Return (x, y) of the center of cell containing provided text 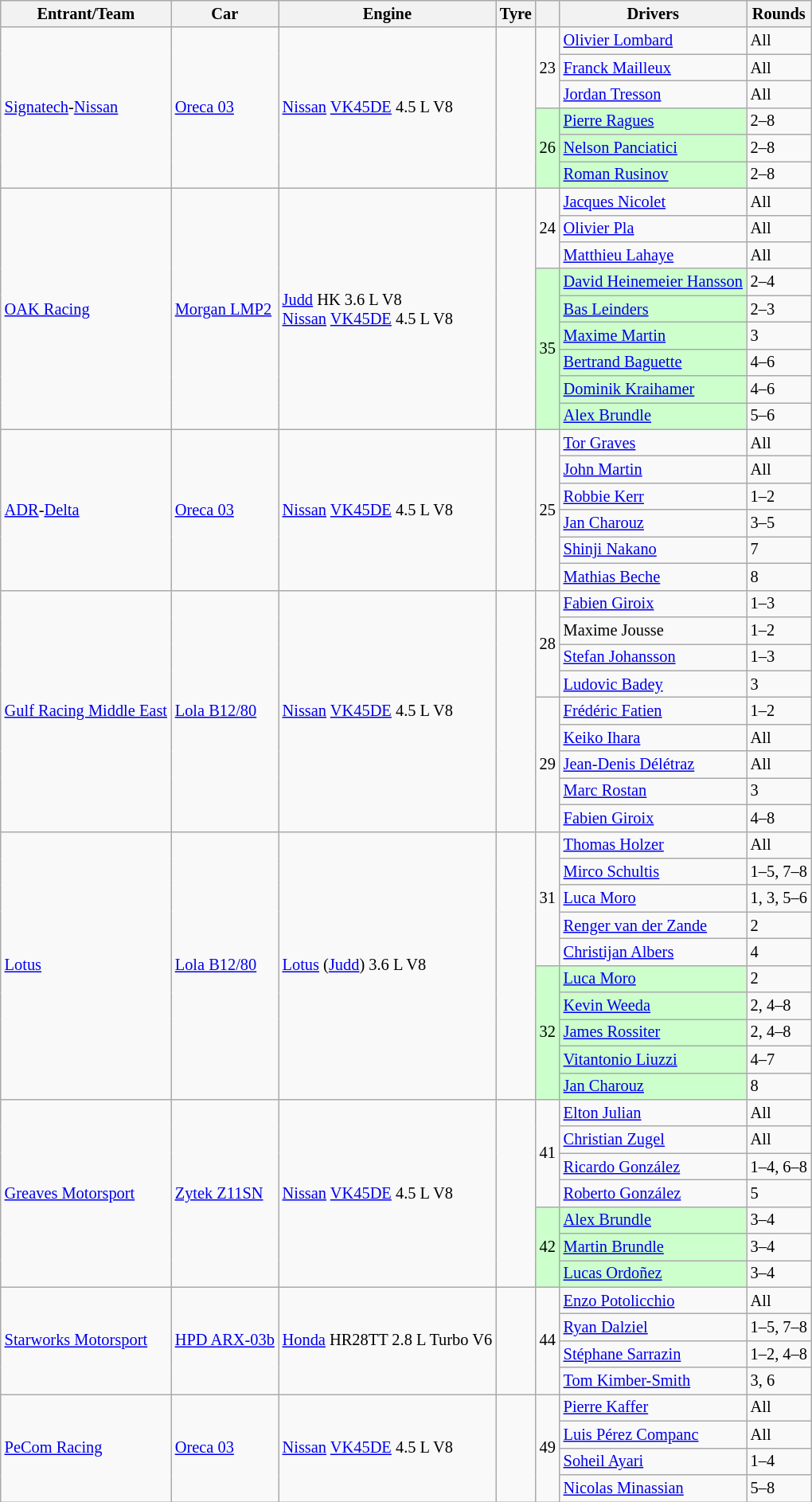
David Heinemeier Hansson (653, 282)
1–2, 4–8 (779, 1354)
Olivier Pla (653, 229)
5–6 (779, 416)
Honda HR28TT 2.8 L Turbo V6 (387, 1341)
Jacques Nicolet (653, 201)
Vitantonio Liuzzi (653, 1059)
Roman Rusinov (653, 174)
Lotus (Judd) 3.6 L V8 (387, 965)
Mathias Beche (653, 577)
Ryan Dalziel (653, 1328)
5–8 (779, 1488)
Rounds (779, 14)
Franck Mailleux (653, 68)
John Martin (653, 469)
31 (548, 898)
Nelson Panciatici (653, 148)
29 (548, 764)
Zytek Z11SN (224, 1193)
25 (548, 510)
Stéphane Sarrazin (653, 1354)
Ludovic Badey (653, 684)
2–4 (779, 282)
Bertrand Baguette (653, 362)
Greaves Motorsport (86, 1193)
Christijan Albers (653, 952)
Shinji Nakano (653, 550)
35 (548, 349)
Matthieu Lahaye (653, 255)
Maxime Jousse (653, 630)
Jean-Denis Délétraz (653, 765)
Signatech-Nissan (86, 108)
Jordan Tresson (653, 94)
Thomas Holzer (653, 845)
Maxime Martin (653, 335)
1–4, 6–8 (779, 1167)
5 (779, 1193)
Frédéric Fatien (653, 710)
28 (548, 643)
Dominik Kraihamer (653, 389)
Engine (387, 14)
Keiko Ihara (653, 737)
Car (224, 14)
Stefan Johansson (653, 657)
Tom Kimber-Smith (653, 1381)
Lucas Ordoñez (653, 1273)
42 (548, 1247)
Mirco Schultis (653, 871)
Enzo Potolicchio (653, 1301)
Entrant/Team (86, 14)
Drivers (653, 14)
Kevin Weeda (653, 1006)
41 (548, 1153)
4 (779, 952)
Morgan LMP2 (224, 309)
Renger van der Zande (653, 925)
Christian Zugel (653, 1140)
4–8 (779, 818)
Nicolas Minassian (653, 1488)
ADR-Delta (86, 510)
James Rossiter (653, 1032)
7 (779, 550)
Bas Leinders (653, 309)
Elton Julian (653, 1113)
Luis Pérez Companc (653, 1434)
1–4 (779, 1461)
Marc Rostan (653, 791)
3, 6 (779, 1381)
26 (548, 148)
23 (548, 67)
2–3 (779, 309)
49 (548, 1448)
4–7 (779, 1059)
32 (548, 1032)
Judd HK 3.6 L V8Nissan VK45DE 4.5 L V8 (387, 309)
Ricardo González (653, 1167)
Tor Graves (653, 443)
44 (548, 1341)
Soheil Ayari (653, 1461)
PeCom Racing (86, 1448)
24 (548, 228)
Gulf Racing Middle East (86, 710)
Roberto González (653, 1193)
Robbie Kerr (653, 496)
3–5 (779, 523)
1, 3, 5–6 (779, 898)
Pierre Ragues (653, 121)
Starworks Motorsport (86, 1341)
Lotus (86, 965)
HPD ARX-03b (224, 1341)
OAK Racing (86, 309)
Martin Brundle (653, 1247)
Olivier Lombard (653, 41)
Pierre Kaffer (653, 1407)
Tyre (516, 14)
